Extract the (X, Y) coordinate from the center of the cell holding the provided text.  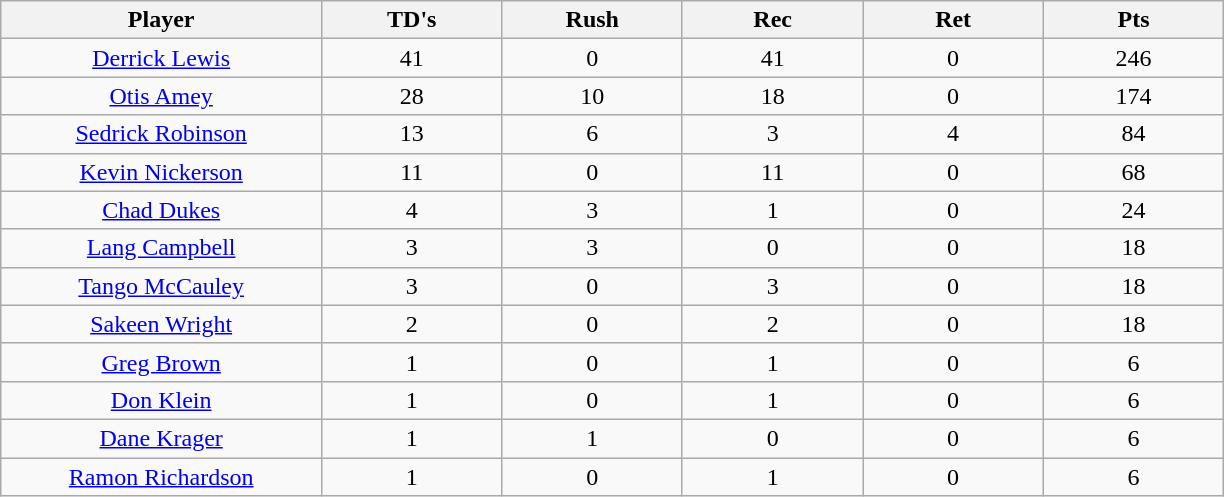
84 (1134, 134)
Sakeen Wright (162, 324)
Ramon Richardson (162, 477)
Chad Dukes (162, 210)
Sedrick Robinson (162, 134)
Ret (953, 20)
Kevin Nickerson (162, 172)
Greg Brown (162, 362)
Rush (592, 20)
13 (412, 134)
Derrick Lewis (162, 58)
Pts (1134, 20)
174 (1134, 96)
246 (1134, 58)
10 (592, 96)
Don Klein (162, 400)
Otis Amey (162, 96)
Lang Campbell (162, 248)
Tango McCauley (162, 286)
28 (412, 96)
68 (1134, 172)
Player (162, 20)
24 (1134, 210)
TD's (412, 20)
Dane Krager (162, 438)
Rec (772, 20)
